Search for the cell housing the specified text and yield its [x, y] center coordinate. 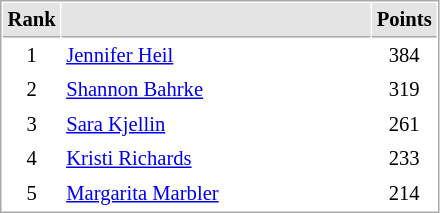
261 [404, 124]
Margarita Marbler [216, 194]
Kristi Richards [216, 158]
319 [404, 90]
Rank [32, 20]
3 [32, 124]
2 [32, 90]
4 [32, 158]
Points [404, 20]
384 [404, 56]
1 [32, 56]
Sara Kjellin [216, 124]
214 [404, 194]
Shannon Bahrke [216, 90]
5 [32, 194]
Jennifer Heil [216, 56]
233 [404, 158]
